Return the (X, Y) coordinate for the center point of the cell that contains the specified text.  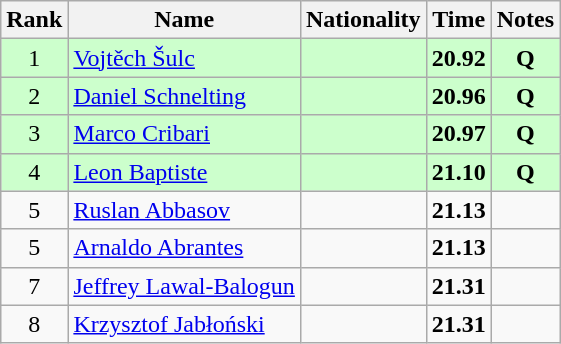
Name (184, 20)
Krzysztof Jabłoński (184, 324)
Marco Cribari (184, 134)
Rank (34, 20)
Vojtěch Šulc (184, 58)
Time (458, 20)
Nationality (363, 20)
2 (34, 96)
20.92 (458, 58)
4 (34, 172)
3 (34, 134)
1 (34, 58)
Notes (525, 20)
20.96 (458, 96)
Leon Baptiste (184, 172)
Daniel Schnelting (184, 96)
Jeffrey Lawal-Balogun (184, 286)
7 (34, 286)
20.97 (458, 134)
8 (34, 324)
Arnaldo Abrantes (184, 248)
Ruslan Abbasov (184, 210)
21.10 (458, 172)
